For the text-containing cell, return its midpoint in (x, y) coordinate format. 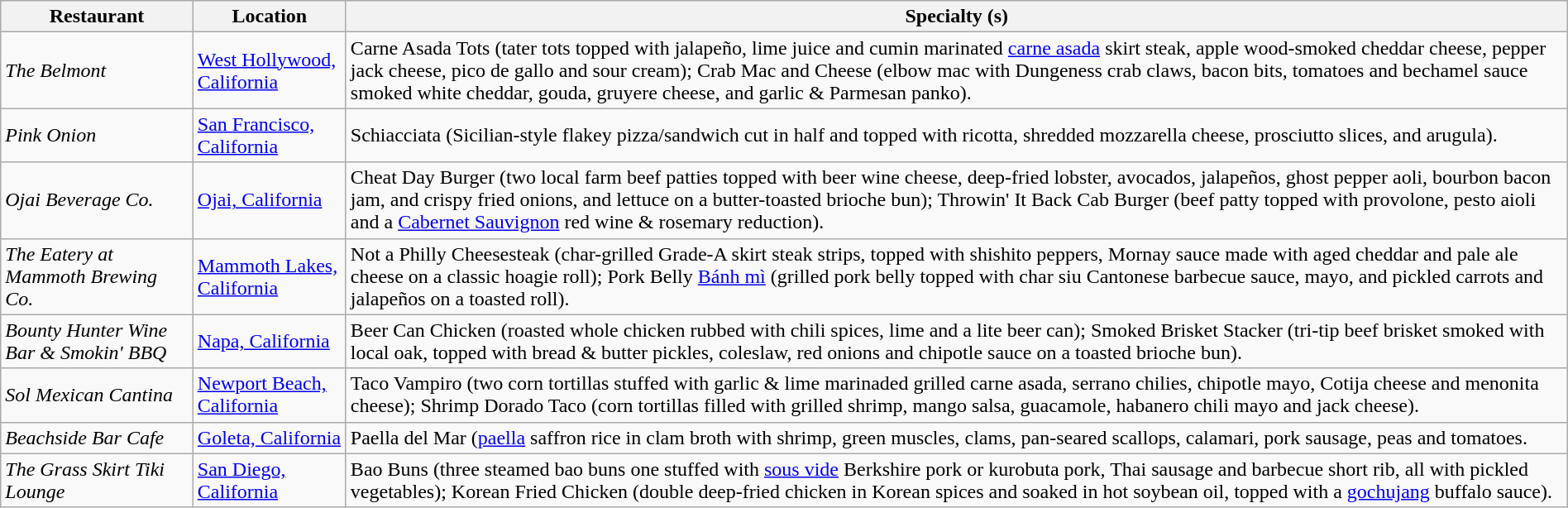
Pink Onion (98, 136)
San Francisco, California (270, 136)
Schiacciata (Sicilian-style flakey pizza/sandwich cut in half and topped with ricotta, shredded mozzarella cheese, prosciutto slices, and arugula). (956, 136)
Specialty (s) (956, 17)
Location (270, 17)
Mammoth Lakes, California (270, 276)
San Diego, California (270, 480)
The Belmont (98, 70)
Sol Mexican Cantina (98, 395)
Goleta, California (270, 438)
The Eatery at Mammoth Brewing Co. (98, 276)
Bounty Hunter Wine Bar & Smokin' BBQ (98, 341)
Paella del Mar (paella saffron rice in clam broth with shrimp, green muscles, clams, pan-seared scallops, calamari, pork sausage, peas and tomatoes. (956, 438)
Napa, California (270, 341)
West Hollywood, California (270, 70)
Restaurant (98, 17)
Ojai, California (270, 200)
Newport Beach, California (270, 395)
Ojai Beverage Co. (98, 200)
The Grass Skirt Tiki Lounge (98, 480)
Beachside Bar Cafe (98, 438)
